Pinpoint the cell where the given text exists, returning its (X, Y) midpoint coordinate. 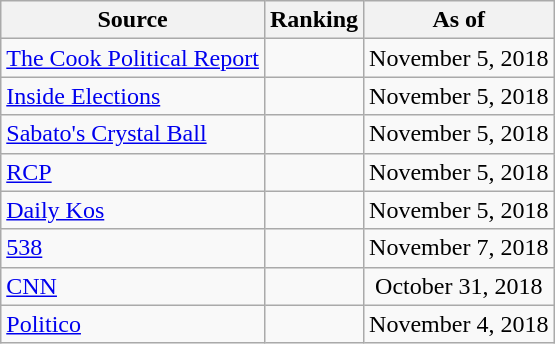
CNN (133, 286)
Inside Elections (133, 96)
Sabato's Crystal Ball (133, 134)
Ranking (314, 20)
November 4, 2018 (459, 324)
Politico (133, 324)
RCP (133, 172)
November 7, 2018 (459, 248)
The Cook Political Report (133, 58)
As of (459, 20)
Source (133, 20)
538 (133, 248)
October 31, 2018 (459, 286)
Daily Kos (133, 210)
